Output the [X, Y] coordinate of the center of the cell containing the given text.  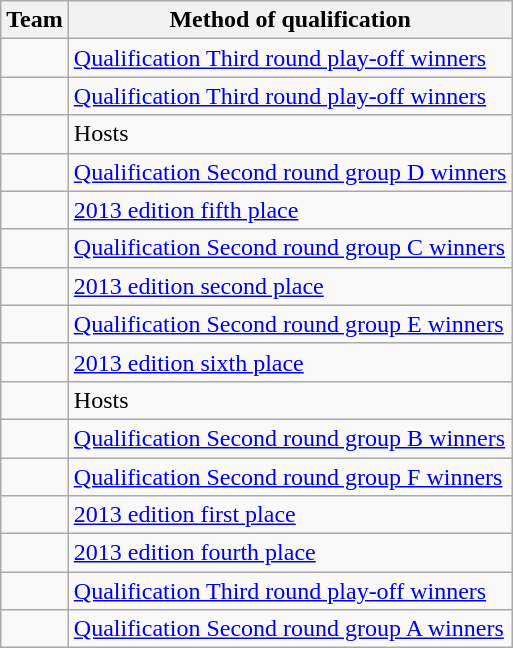
Qualification Second round group F winners [290, 477]
Qualification Second round group B winners [290, 438]
2013 edition sixth place [290, 362]
Qualification Second round group D winners [290, 172]
Method of qualification [290, 20]
Qualification Second round group E winners [290, 324]
2013 edition first place [290, 515]
2013 edition second place [290, 286]
2013 edition fifth place [290, 210]
2013 edition fourth place [290, 553]
Qualification Second round group C winners [290, 248]
Qualification Second round group A winners [290, 629]
Team [35, 20]
